Capture the cell that displays the provided text and extract its [X, Y] central coordinate. 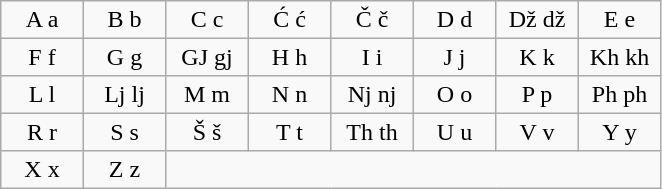
X x [42, 170]
J j [454, 57]
Ph ph [619, 95]
Š š [207, 132]
Ć ć [289, 20]
Lj lj [124, 95]
M m [207, 95]
E e [619, 20]
O o [454, 95]
Y y [619, 132]
Nj nj [372, 95]
Dž dž [537, 20]
Kh kh [619, 57]
I i [372, 57]
N n [289, 95]
K k [537, 57]
Z z [124, 170]
GJ gj [207, 57]
S s [124, 132]
H h [289, 57]
Th th [372, 132]
A a [42, 20]
Č č [372, 20]
U u [454, 132]
P p [537, 95]
B b [124, 20]
V v [537, 132]
C c [207, 20]
G g [124, 57]
L l [42, 95]
F f [42, 57]
T t [289, 132]
D d [454, 20]
R r [42, 132]
